From the cell containing the given text, extract its center point as (X, Y) coordinate. 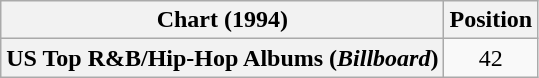
US Top R&B/Hip-Hop Albums (Billboard) (222, 58)
Position (491, 20)
42 (491, 58)
Chart (1994) (222, 20)
